Return (x, y) of the center of cell containing provided text 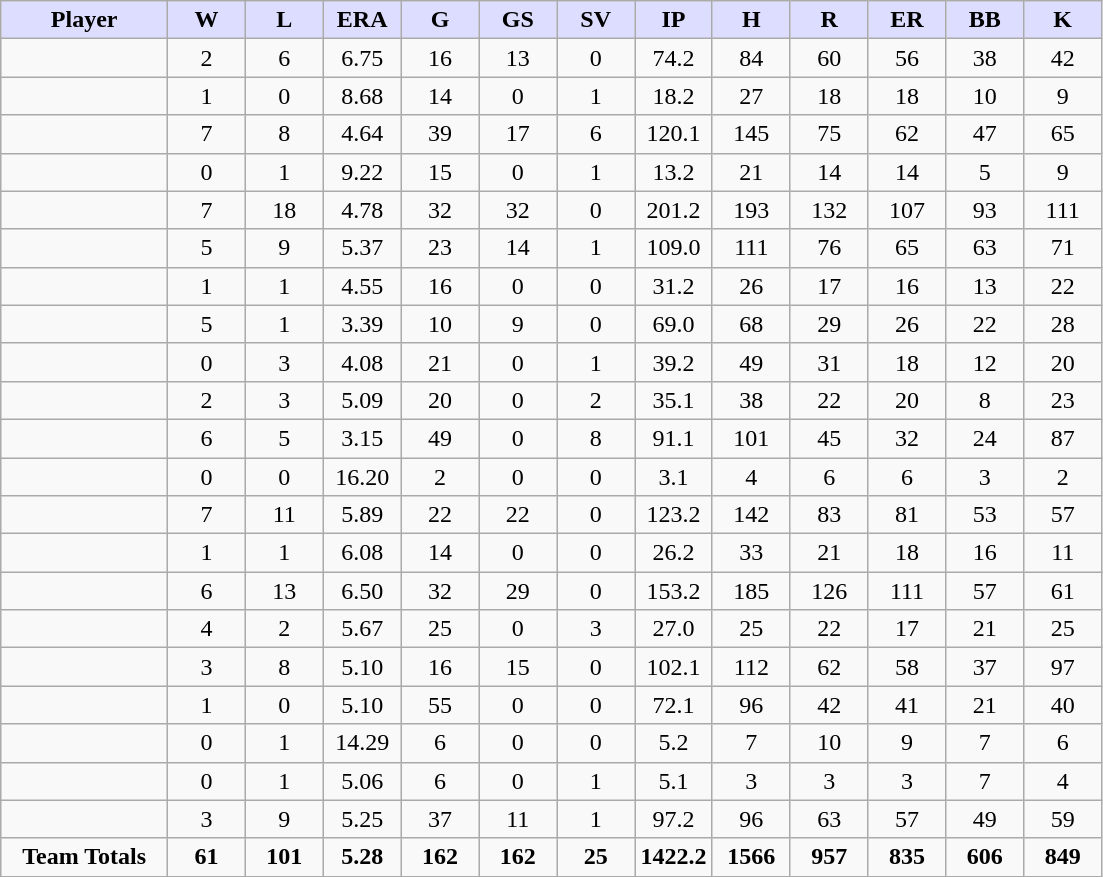
1422.2 (674, 857)
153.2 (674, 591)
9.22 (362, 172)
28 (1063, 324)
4.78 (362, 210)
75 (829, 134)
102.1 (674, 667)
87 (1063, 438)
5.1 (674, 781)
849 (1063, 857)
ER (907, 20)
Player (84, 20)
606 (985, 857)
58 (907, 667)
L (284, 20)
6.50 (362, 591)
5.25 (362, 819)
41 (907, 705)
5.67 (362, 629)
55 (440, 705)
H (751, 20)
31.2 (674, 286)
5.2 (674, 743)
957 (829, 857)
3.15 (362, 438)
4.55 (362, 286)
97.2 (674, 819)
97 (1063, 667)
185 (751, 591)
81 (907, 515)
SV (596, 20)
18.2 (674, 96)
3.1 (674, 477)
132 (829, 210)
IP (674, 20)
84 (751, 58)
76 (829, 248)
112 (751, 667)
3.39 (362, 324)
5.37 (362, 248)
69.0 (674, 324)
1566 (751, 857)
33 (751, 553)
39.2 (674, 362)
53 (985, 515)
5.89 (362, 515)
4.08 (362, 362)
R (829, 20)
72.1 (674, 705)
35.1 (674, 400)
27.0 (674, 629)
16.20 (362, 477)
5.06 (362, 781)
145 (751, 134)
BB (985, 20)
142 (751, 515)
93 (985, 210)
Team Totals (84, 857)
201.2 (674, 210)
107 (907, 210)
68 (751, 324)
4.64 (362, 134)
91.1 (674, 438)
26.2 (674, 553)
GS (518, 20)
56 (907, 58)
40 (1063, 705)
ERA (362, 20)
60 (829, 58)
6.08 (362, 553)
83 (829, 515)
12 (985, 362)
126 (829, 591)
24 (985, 438)
74.2 (674, 58)
109.0 (674, 248)
59 (1063, 819)
45 (829, 438)
71 (1063, 248)
835 (907, 857)
31 (829, 362)
W (207, 20)
120.1 (674, 134)
39 (440, 134)
14.29 (362, 743)
13.2 (674, 172)
193 (751, 210)
47 (985, 134)
123.2 (674, 515)
5.09 (362, 400)
8.68 (362, 96)
5.28 (362, 857)
27 (751, 96)
6.75 (362, 58)
K (1063, 20)
G (440, 20)
